Determine the [X, Y] coordinate at the center of the cell enclosing the given text.  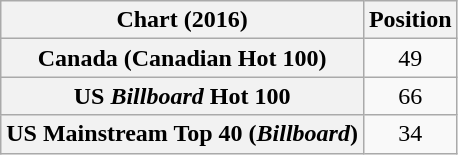
34 [410, 134]
US Mainstream Top 40 (Billboard) [182, 134]
Canada (Canadian Hot 100) [182, 58]
Position [410, 20]
Chart (2016) [182, 20]
66 [410, 96]
US Billboard Hot 100 [182, 96]
49 [410, 58]
